Scan for the cell matching the given text and deliver its [X, Y] coordinate at center. 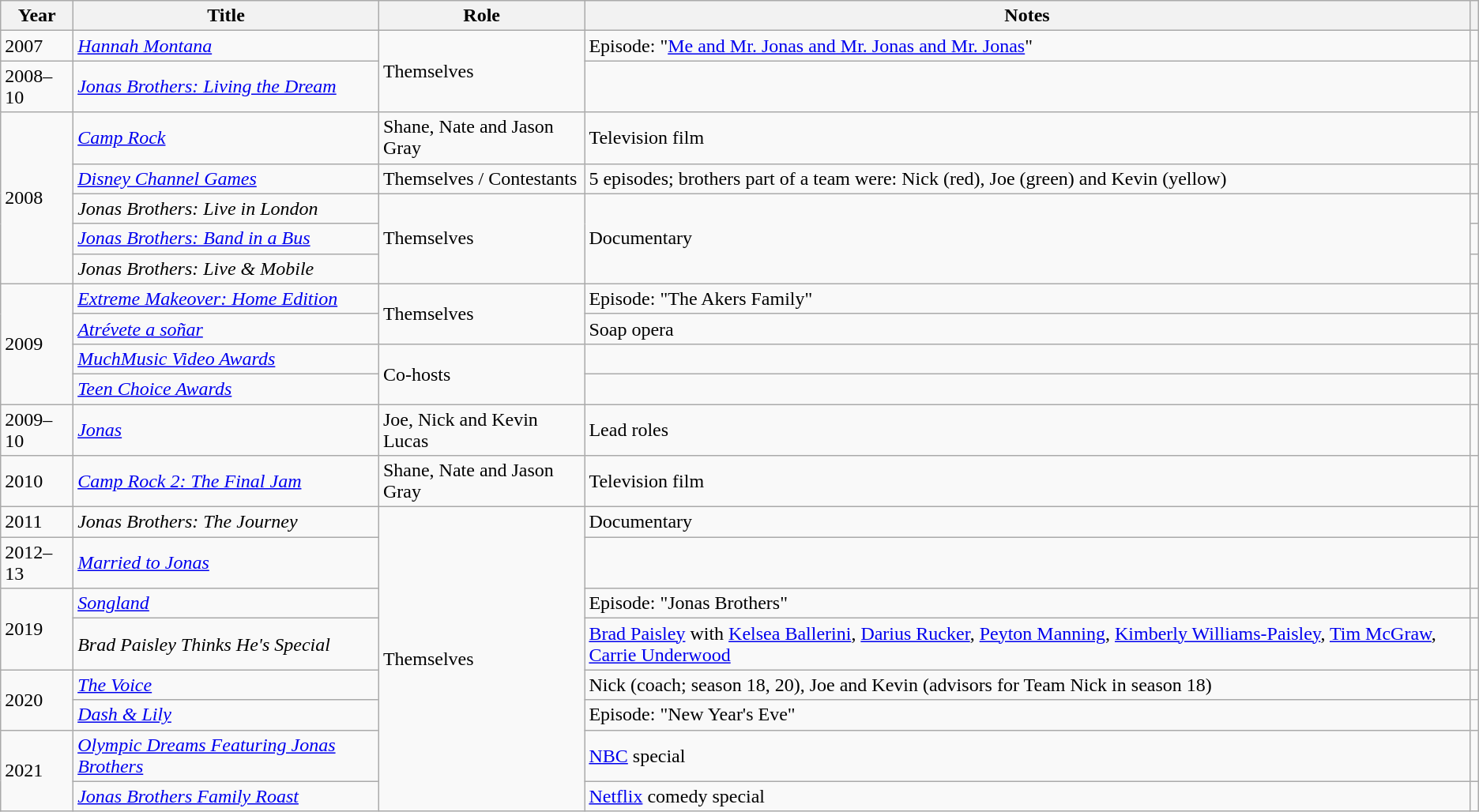
Episode: "New Year's Eve" [1027, 715]
5 episodes; brothers part of a team were: Nick (red), Joe (green) and Kevin (yellow) [1027, 179]
Jonas Brothers: Live & Mobile [226, 269]
2011 [37, 522]
Camp Rock [226, 137]
Lead roles [1027, 430]
Joe, Nick and Kevin Lucas [482, 430]
Camp Rock 2: The Final Jam [226, 482]
Atrévete a soñar [226, 329]
Nick (coach; season 18, 20), Joe and Kevin (advisors for Team Nick in season 18) [1027, 685]
MuchMusic Video Awards [226, 359]
2019 [37, 629]
Hannah Montana [226, 46]
Episode: "Me and Mr. Jonas and Mr. Jonas and Mr. Jonas" [1027, 46]
2007 [37, 46]
Jonas Brothers: The Journey [226, 522]
2010 [37, 482]
2020 [37, 700]
Jonas Brothers Family Roast [226, 796]
Married to Jonas [226, 562]
2012–13 [37, 562]
Teen Choice Awards [226, 389]
Co-hosts [482, 374]
NBC special [1027, 755]
2009–10 [37, 430]
Olympic Dreams Featuring Jonas Brothers [226, 755]
Dash & Lily [226, 715]
2008 [37, 197]
Notes [1027, 16]
Role [482, 16]
Episode: "The Akers Family" [1027, 299]
The Voice [226, 685]
Disney Channel Games [226, 179]
2009 [37, 344]
Brad Paisley with Kelsea Ballerini, Darius Rucker, Peyton Manning, Kimberly Williams-Paisley, Tim McGraw, Carrie Underwood [1027, 645]
Jonas Brothers: Live in London [226, 209]
Jonas [226, 430]
Netflix comedy special [1027, 796]
2021 [37, 771]
Extreme Makeover: Home Edition [226, 299]
Title [226, 16]
Themselves / Contestants [482, 179]
Year [37, 16]
2008–10 [37, 87]
Jonas Brothers: Band in a Bus [226, 239]
Jonas Brothers: Living the Dream [226, 87]
Brad Paisley Thinks He's Special [226, 645]
Episode: "Jonas Brothers" [1027, 603]
Songland [226, 603]
Soap opera [1027, 329]
